Capture the cell that displays the provided text and extract its (X, Y) central coordinate. 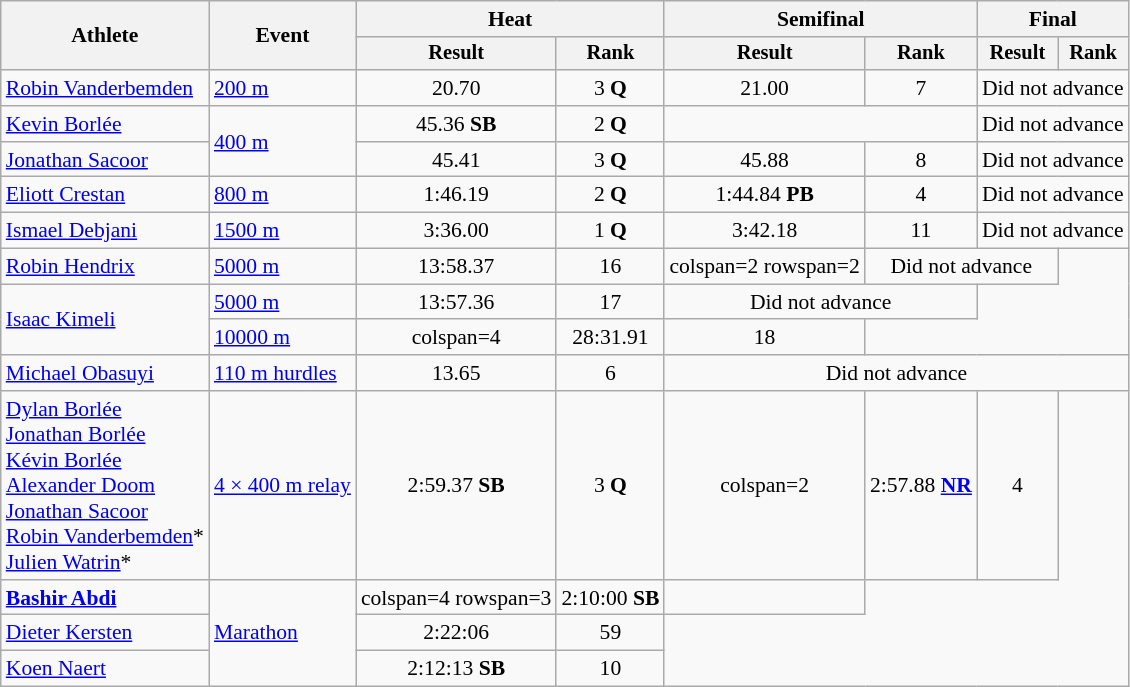
1:46.19 (456, 195)
1500 m (282, 231)
13:58.37 (456, 267)
colspan=4 rowspan=3 (456, 598)
6 (610, 373)
Robin Hendrix (105, 267)
13.65 (456, 373)
Event (282, 36)
45.36 SB (456, 124)
20.70 (456, 88)
1:44.84 PB (764, 195)
18 (764, 338)
Semifinal (820, 19)
7 (921, 88)
colspan=2 rowspan=2 (764, 267)
Heat (510, 19)
10000 m (282, 338)
Kevin Borlée (105, 124)
Eliott Crestan (105, 195)
Michael Obasuyi (105, 373)
Final (1053, 19)
Dieter Kersten (105, 633)
28:31.91 (610, 338)
2:12:13 SB (456, 669)
200 m (282, 88)
Bashir Abdi (105, 598)
16 (610, 267)
2:10:00 SB (610, 598)
1 Q (610, 231)
13:57.36 (456, 302)
3:36.00 (456, 231)
45.41 (456, 160)
Robin Vanderbemden (105, 88)
17 (610, 302)
colspan=2 (764, 486)
Ismael Debjani (105, 231)
colspan=4 (456, 338)
110 m hurdles (282, 373)
4 × 400 m relay (282, 486)
800 m (282, 195)
8 (921, 160)
Marathon (282, 634)
Isaac Kimeli (105, 320)
10 (610, 669)
21.00 (764, 88)
Jonathan Sacoor (105, 160)
Athlete (105, 36)
2:22:06 (456, 633)
Koen Naert (105, 669)
45.88 (764, 160)
400 m (282, 142)
2:57.88 NR (921, 486)
2:59.37 SB (456, 486)
3:42.18 (764, 231)
11 (921, 231)
59 (610, 633)
Dylan BorléeJonathan BorléeKévin BorléeAlexander DoomJonathan SacoorRobin Vanderbemden*Julien Watrin* (105, 486)
